Locate the cell with the specified text and output its (x, y) center coordinate. 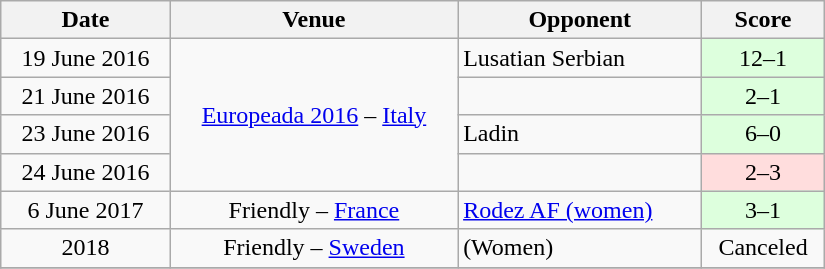
2–3 (763, 172)
Rodez AF (women) (580, 210)
24 June 2016 (86, 172)
Date (86, 20)
Lusatian Serbian (580, 58)
3–1 (763, 210)
Ladin (580, 134)
19 June 2016 (86, 58)
Opponent (580, 20)
6–0 (763, 134)
21 June 2016 (86, 96)
Canceled (763, 248)
(Women) (580, 248)
Friendly – Sweden (314, 248)
12–1 (763, 58)
23 June 2016 (86, 134)
2018 (86, 248)
6 June 2017 (86, 210)
Score (763, 20)
Venue (314, 20)
Friendly – France (314, 210)
2–1 (763, 96)
Europeada 2016 – Italy (314, 115)
